Determine the (X, Y) coordinate at the center of the cell enclosing the given text.  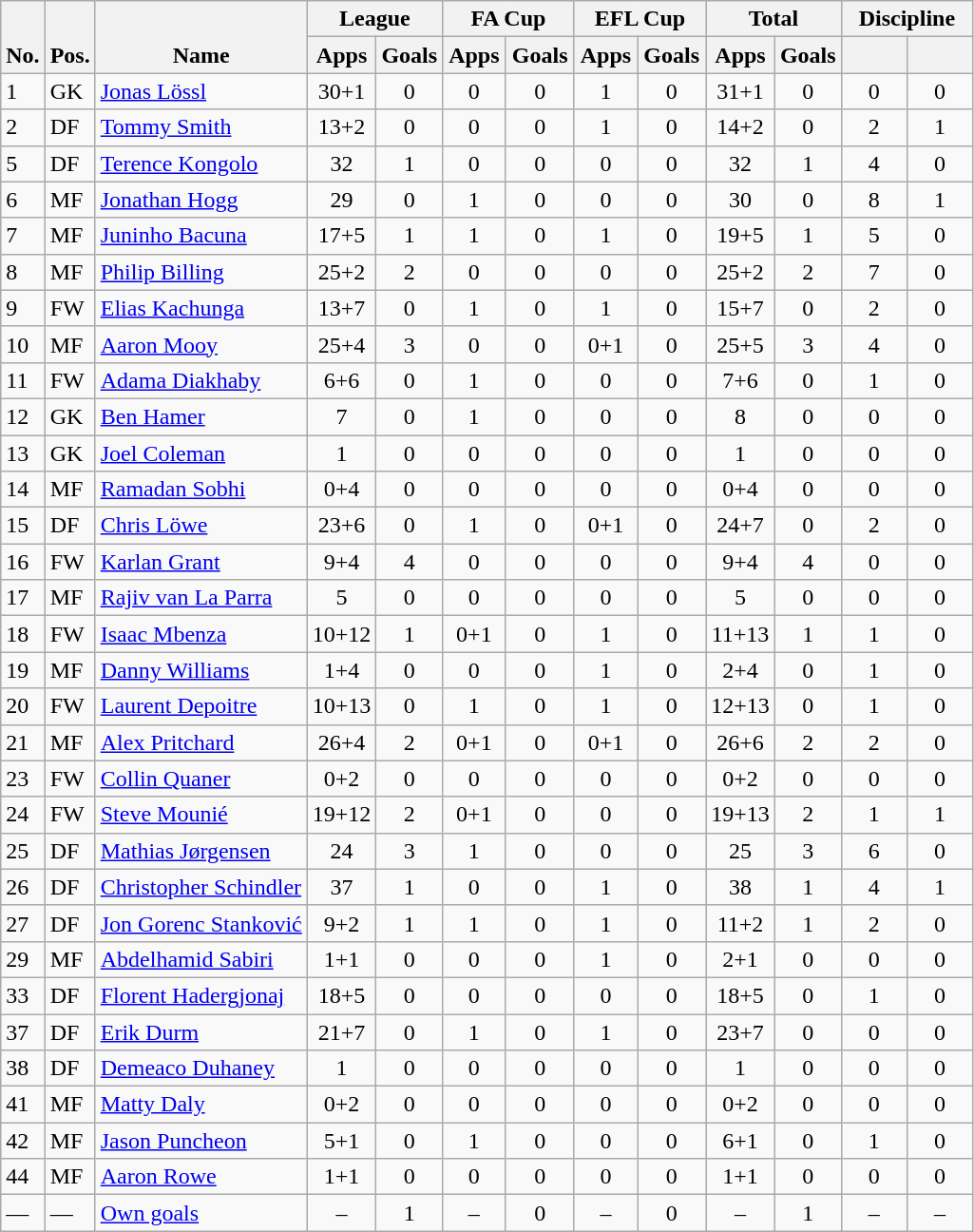
Jason Puncheon (201, 1141)
Joel Coleman (201, 453)
Aaron Rowe (201, 1177)
26 (23, 887)
19 (23, 670)
6+1 (741, 1141)
Terence Kongolo (201, 164)
30+1 (342, 91)
19+13 (741, 815)
42 (23, 1141)
Erik Durm (201, 1031)
Karlan Grant (201, 562)
23+7 (741, 1031)
25+5 (741, 344)
FA Cup (509, 19)
Christopher Schindler (201, 887)
26+6 (741, 742)
33 (23, 995)
25+4 (342, 344)
21 (23, 742)
Chris Löwe (201, 526)
12+13 (741, 706)
17+5 (342, 236)
Aaron Mooy (201, 344)
6+6 (342, 380)
Discipline (907, 19)
12 (23, 416)
11+2 (741, 923)
Abdelhamid Sabiri (201, 959)
Florent Hadergjonaj (201, 995)
Rajiv van La Parra (201, 598)
Adama Diakhaby (201, 380)
44 (23, 1177)
27 (23, 923)
20 (23, 706)
Jon Gorenc Stanković (201, 923)
11 (23, 380)
10 (23, 344)
Jonas Lössl (201, 91)
15+7 (741, 308)
Danny Williams (201, 670)
Elias Kachunga (201, 308)
Own goals (201, 1213)
Demeaco Duhaney (201, 1068)
Juninho Bacuna (201, 236)
11+13 (741, 634)
9 (23, 308)
16 (23, 562)
Ben Hamer (201, 416)
19+5 (741, 236)
18 (23, 634)
2+1 (741, 959)
No. (23, 37)
1+4 (342, 670)
13+2 (342, 127)
13+7 (342, 308)
Collin Quaner (201, 779)
13 (23, 453)
Ramadan Sobhi (201, 490)
10+12 (342, 634)
Alex Pritchard (201, 742)
14 (23, 490)
31+1 (741, 91)
23+6 (342, 526)
Total (773, 19)
Matty Daly (201, 1105)
30 (741, 200)
Steve Mounié (201, 815)
League (374, 19)
2+4 (741, 670)
EFL Cup (640, 19)
21+7 (342, 1031)
10+13 (342, 706)
24+7 (741, 526)
Name (201, 37)
26+4 (342, 742)
41 (23, 1105)
19+12 (342, 815)
5+1 (342, 1141)
Philip Billing (201, 272)
14+2 (741, 127)
Pos. (70, 37)
Tommy Smith (201, 127)
Jonathan Hogg (201, 200)
Mathias Jørgensen (201, 851)
Isaac Mbenza (201, 634)
9+2 (342, 923)
Laurent Depoitre (201, 706)
17 (23, 598)
23 (23, 779)
7+6 (741, 380)
15 (23, 526)
